Return [x, y] of the center of cell containing provided text 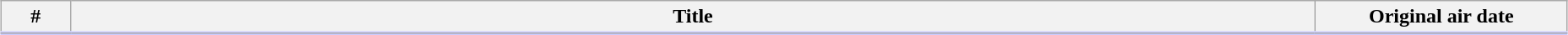
Original air date [1441, 17]
# [35, 17]
Title [693, 17]
